Pinpoint the cell where the given text exists, returning its [X, Y] midpoint coordinate. 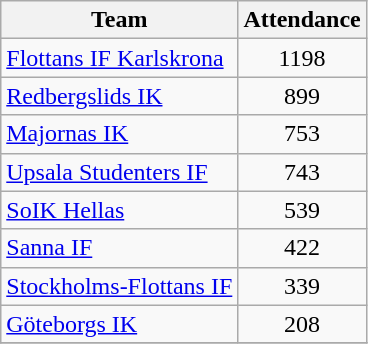
1198 [302, 58]
899 [302, 96]
Flottans IF Karlskrona [120, 58]
539 [302, 210]
208 [302, 324]
Stockholms-Flottans IF [120, 286]
SoIK Hellas [120, 210]
Attendance [302, 20]
Upsala Studenters IF [120, 172]
Majornas IK [120, 134]
743 [302, 172]
339 [302, 286]
753 [302, 134]
Redbergslids IK [120, 96]
Sanna IF [120, 248]
422 [302, 248]
Göteborgs IK [120, 324]
Team [120, 20]
